Search for the cell housing the specified text and yield its (x, y) center coordinate. 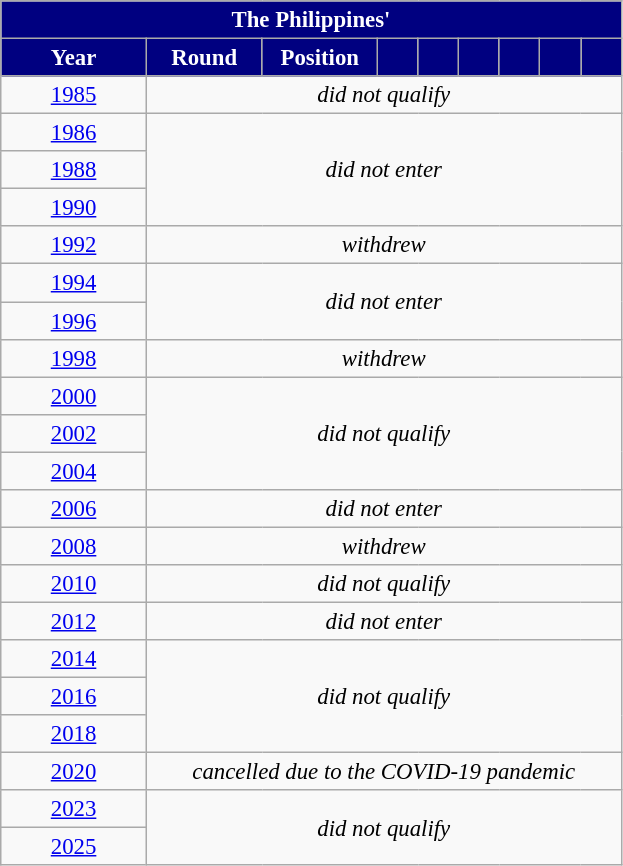
2004 (74, 471)
1988 (74, 170)
2000 (74, 396)
1986 (74, 133)
1998 (74, 358)
2012 (74, 621)
1994 (74, 283)
2025 (74, 847)
2016 (74, 697)
2006 (74, 509)
1990 (74, 208)
2002 (74, 433)
2010 (74, 584)
2008 (74, 546)
2018 (74, 734)
Round (204, 58)
Position (320, 58)
cancelled due to the COVID-19 pandemic (384, 772)
The Philippines' (311, 20)
2020 (74, 772)
1996 (74, 321)
Year (74, 58)
2023 (74, 809)
2014 (74, 659)
1992 (74, 245)
1985 (74, 95)
